Search for the cell housing the specified text and yield its (x, y) center coordinate. 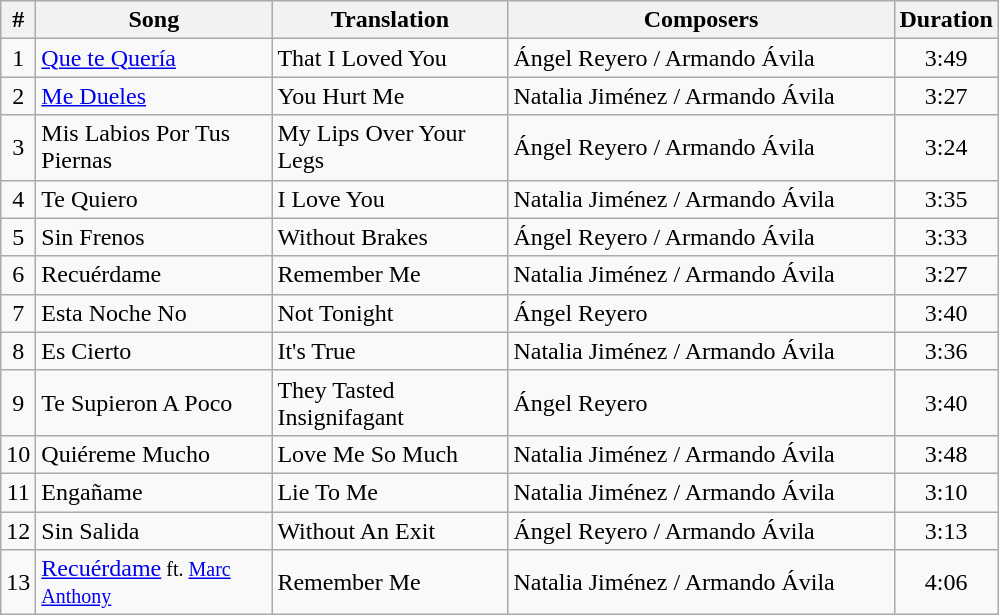
That I Loved You (390, 58)
3:49 (946, 58)
Mis Labios Por Tus Piernas (154, 148)
Without Brakes (390, 237)
11 (18, 492)
3:36 (946, 351)
Esta Noche No (154, 313)
Me Dueles (154, 96)
13 (18, 582)
2 (18, 96)
5 (18, 237)
3 (18, 148)
6 (18, 275)
Song (154, 20)
4:06 (946, 582)
You Hurt Me (390, 96)
Recuérdame ft. Marc Anthony (154, 582)
12 (18, 531)
3:33 (946, 237)
My Lips Over Your Legs (390, 148)
Que te Quería (154, 58)
Te Quiero (154, 199)
It's True (390, 351)
They Tasted Insignifagant (390, 402)
9 (18, 402)
Es Cierto (154, 351)
Without An Exit (390, 531)
3:24 (946, 148)
10 (18, 454)
Love Me So Much (390, 454)
3:35 (946, 199)
I Love You (390, 199)
3:10 (946, 492)
Te Supieron A Poco (154, 402)
4 (18, 199)
7 (18, 313)
Not Tonight (390, 313)
Sin Salida (154, 531)
Duration (946, 20)
Translation (390, 20)
3:48 (946, 454)
# (18, 20)
3:13 (946, 531)
Engañame (154, 492)
Lie To Me (390, 492)
Quiéreme Mucho (154, 454)
Composers (701, 20)
Recuérdame (154, 275)
Sin Frenos (154, 237)
1 (18, 58)
8 (18, 351)
